Pinpoint the cell where the given text exists, returning its [x, y] midpoint coordinate. 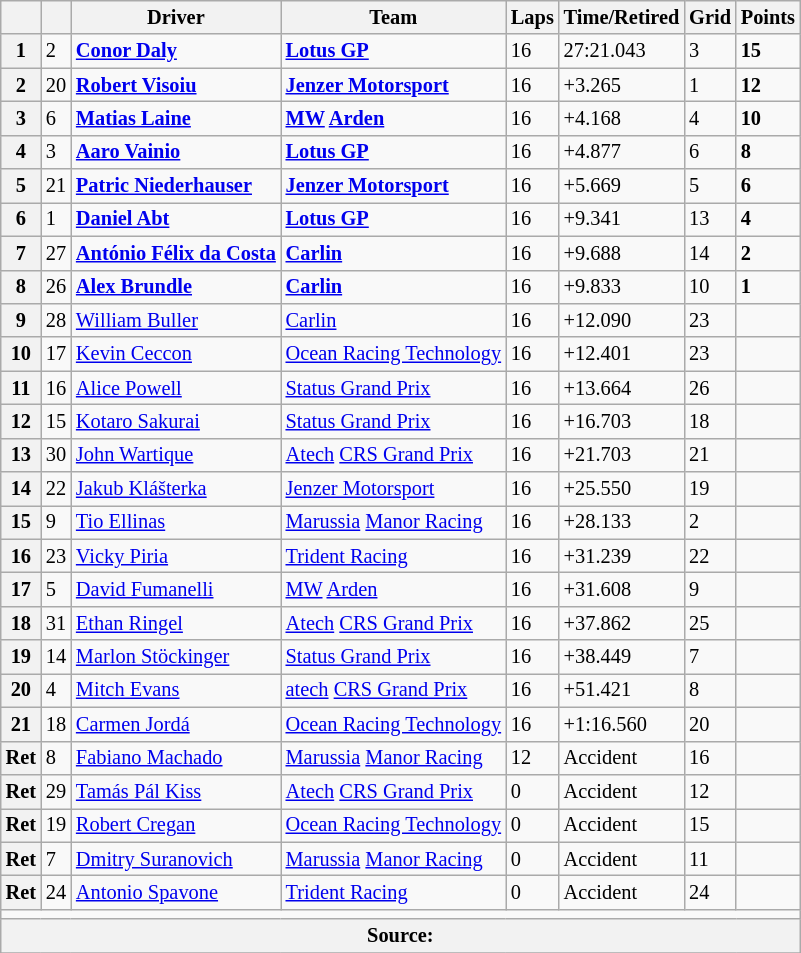
+9.688 [622, 253]
Points [768, 17]
Ethan Ringel [176, 623]
Conor Daly [176, 51]
+38.449 [622, 657]
27:21.043 [622, 51]
+25.550 [622, 489]
Marlon Stöckinger [176, 657]
+31.608 [622, 589]
+3.265 [622, 85]
John Wartique [176, 455]
Mitch Evans [176, 690]
Carmen Jordá [176, 724]
+12.090 [622, 320]
António Félix da Costa [176, 253]
+16.703 [622, 421]
+28.133 [622, 522]
+21.703 [622, 455]
Kevin Ceccon [176, 354]
Robert Cregan [176, 825]
Aaro Vainio [176, 152]
29 [56, 791]
+4.877 [622, 152]
28 [56, 320]
+5.669 [622, 186]
Team [394, 17]
+31.239 [622, 556]
27 [56, 253]
Grid [710, 17]
Laps [532, 17]
William Buller [176, 320]
Patric Niederhauser [176, 186]
+13.664 [622, 388]
Matias Laine [176, 118]
Time/Retired [622, 17]
+37.862 [622, 623]
+51.421 [622, 690]
Tio Ellinas [176, 522]
Kotaro Sakurai [176, 421]
Daniel Abt [176, 219]
Tamás Pál Kiss [176, 791]
31 [56, 623]
+12.401 [622, 354]
Alice Powell [176, 388]
Antonio Spavone [176, 892]
atech CRS Grand Prix [394, 690]
Jakub Klášterka [176, 489]
Vicky Piria [176, 556]
+9.341 [622, 219]
25 [710, 623]
Dmitry Suranovich [176, 859]
Driver [176, 17]
Fabiano Machado [176, 758]
Robert Visoiu [176, 85]
+4.168 [622, 118]
30 [56, 455]
David Fumanelli [176, 589]
Alex Brundle [176, 287]
+9.833 [622, 287]
+1:16.560 [622, 724]
Source: [400, 936]
